Detect which cell encompasses the target text, then output its (X, Y) center coordinate. 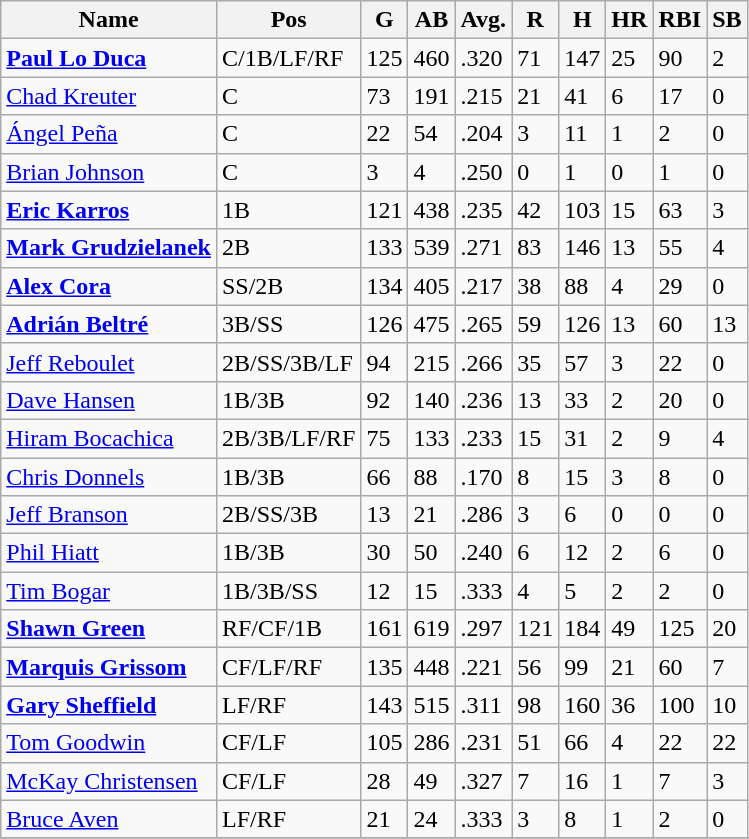
29 (680, 286)
515 (432, 705)
100 (680, 705)
215 (432, 362)
.250 (484, 172)
619 (432, 629)
10 (727, 705)
35 (536, 362)
Tim Bogar (109, 591)
Chad Kreuter (109, 96)
90 (680, 58)
.236 (484, 400)
R (536, 20)
.271 (484, 248)
Bruce Aven (109, 819)
98 (536, 705)
83 (536, 248)
C/1B/LF/RF (288, 58)
Mark Grudzielanek (109, 248)
Phil Hiatt (109, 553)
.311 (484, 705)
.204 (484, 134)
438 (432, 210)
54 (432, 134)
.221 (484, 667)
50 (432, 553)
1B/3B/SS (288, 591)
51 (536, 743)
184 (582, 629)
31 (582, 438)
17 (680, 96)
11 (582, 134)
HR (630, 20)
2B/SS/3B/LF (288, 362)
143 (384, 705)
G (384, 20)
.265 (484, 324)
.320 (484, 58)
.217 (484, 286)
5 (582, 591)
140 (432, 400)
63 (680, 210)
2B (288, 248)
42 (536, 210)
2B/SS/3B (288, 515)
Avg. (484, 20)
.231 (484, 743)
55 (680, 248)
McKay Christensen (109, 781)
.266 (484, 362)
.170 (484, 477)
.235 (484, 210)
160 (582, 705)
2B/3B/LF/RF (288, 438)
.215 (484, 96)
Ángel Peña (109, 134)
24 (432, 819)
28 (384, 781)
Brian Johnson (109, 172)
57 (582, 362)
75 (384, 438)
.327 (484, 781)
405 (432, 286)
H (582, 20)
Gary Sheffield (109, 705)
71 (536, 58)
3B/SS (288, 324)
CF/LF/RF (288, 667)
41 (582, 96)
161 (384, 629)
475 (432, 324)
59 (536, 324)
134 (384, 286)
Pos (288, 20)
94 (384, 362)
Eric Karros (109, 210)
.233 (484, 438)
Alex Cora (109, 286)
AB (432, 20)
16 (582, 781)
Hiram Bocachica (109, 438)
92 (384, 400)
135 (384, 667)
105 (384, 743)
56 (536, 667)
191 (432, 96)
30 (384, 553)
448 (432, 667)
Jeff Reboulet (109, 362)
103 (582, 210)
146 (582, 248)
33 (582, 400)
.286 (484, 515)
Chris Donnels (109, 477)
SB (727, 20)
38 (536, 286)
Name (109, 20)
Adrián Beltré (109, 324)
Tom Goodwin (109, 743)
SS/2B (288, 286)
Shawn Green (109, 629)
99 (582, 667)
Paul Lo Duca (109, 58)
1B (288, 210)
25 (630, 58)
.240 (484, 553)
460 (432, 58)
RBI (680, 20)
9 (680, 438)
Marquis Grissom (109, 667)
147 (582, 58)
Dave Hansen (109, 400)
.297 (484, 629)
539 (432, 248)
RF/CF/1B (288, 629)
36 (630, 705)
Jeff Branson (109, 515)
286 (432, 743)
73 (384, 96)
